Identify which cell holds the provided text, then report its [X, Y] central coordinate. 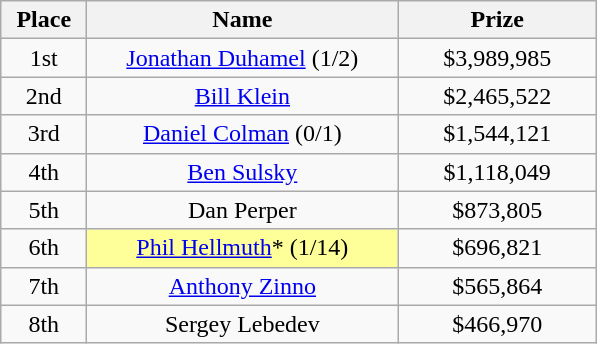
$2,465,522 [498, 96]
Bill Klein [242, 96]
Sergey Lebedev [242, 324]
3rd [44, 134]
Anthony Zinno [242, 286]
$1,544,121 [498, 134]
Phil Hellmuth* (1/14) [242, 248]
$696,821 [498, 248]
$3,989,985 [498, 58]
Place [44, 20]
$1,118,049 [498, 172]
Name [242, 20]
Ben Sulsky [242, 172]
$466,970 [498, 324]
7th [44, 286]
Daniel Colman (0/1) [242, 134]
1st [44, 58]
8th [44, 324]
$873,805 [498, 210]
5th [44, 210]
2nd [44, 96]
Prize [498, 20]
Dan Perper [242, 210]
6th [44, 248]
4th [44, 172]
Jonathan Duhamel (1/2) [242, 58]
$565,864 [498, 286]
